Provide the [X, Y] coordinate of the cell's center where the given text is located.  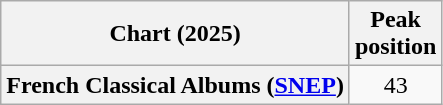
French Classical Albums (SNEP) [176, 85]
Peakposition [395, 34]
43 [395, 85]
Chart (2025) [176, 34]
